Pinpoint the cell where the given text exists, returning its (x, y) midpoint coordinate. 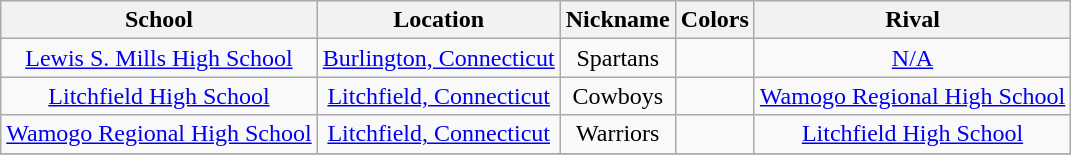
Spartans (618, 58)
Rival (912, 20)
Warriors (618, 134)
Lewis S. Mills High School (159, 58)
School (159, 20)
Nickname (618, 20)
Location (438, 20)
Colors (714, 20)
Cowboys (618, 96)
Burlington, Connecticut (438, 58)
N/A (912, 58)
